Output the (X, Y) coordinate of the center of the cell containing the given text.  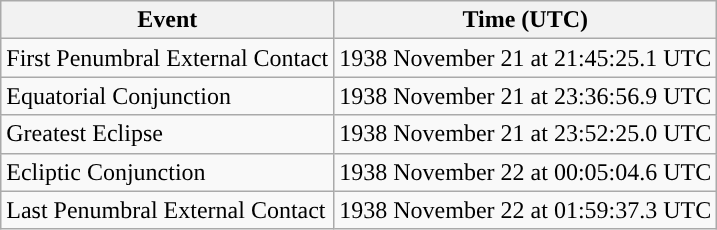
1938 November 22 at 00:05:04.6 UTC (526, 172)
1938 November 21 at 21:45:25.1 UTC (526, 58)
First Penumbral External Contact (168, 58)
1938 November 21 at 23:36:56.9 UTC (526, 96)
1938 November 21 at 23:52:25.0 UTC (526, 134)
Last Penumbral External Contact (168, 210)
Event (168, 20)
1938 November 22 at 01:59:37.3 UTC (526, 210)
Time (UTC) (526, 20)
Greatest Eclipse (168, 134)
Ecliptic Conjunction (168, 172)
Equatorial Conjunction (168, 96)
